Find where the given text appears and provide that cell's center as [x, y] coordinate. 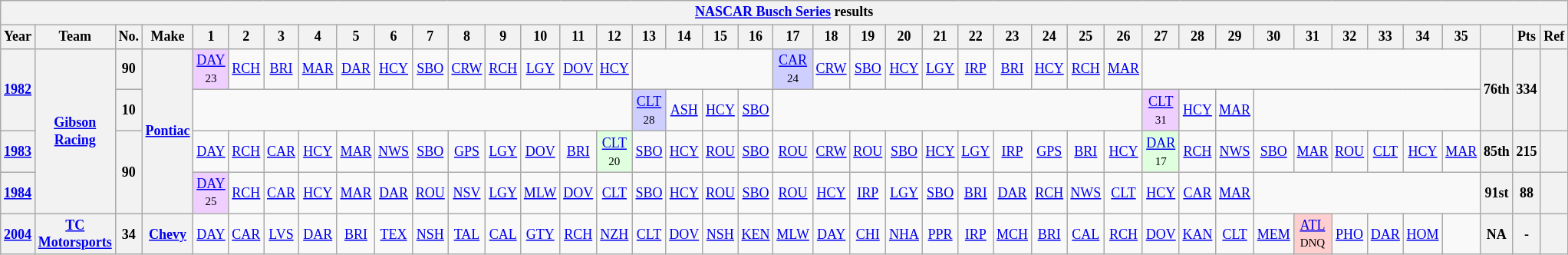
17 [793, 37]
27 [1161, 37]
9 [503, 37]
HOM [1422, 234]
1983 [18, 151]
26 [1124, 37]
CLT28 [649, 111]
30 [1273, 37]
LVS [282, 234]
CLT20 [614, 151]
NHA [904, 234]
Chevy [167, 234]
NA [1497, 234]
Make [167, 37]
13 [649, 37]
6 [394, 37]
18 [832, 37]
15 [721, 37]
29 [1235, 37]
33 [1385, 37]
2004 [18, 234]
215 [1527, 151]
91st [1497, 193]
88 [1527, 193]
TC Motorsports [75, 234]
32 [1350, 37]
ATLDNQ [1313, 234]
85th [1497, 151]
Team [75, 37]
DAY25 [211, 193]
KEN [756, 234]
Pts [1527, 37]
DAY23 [211, 69]
2 [246, 37]
KAN [1197, 234]
NASCAR Busch Series results [784, 12]
PHO [1350, 234]
TEX [394, 234]
334 [1527, 89]
20 [904, 37]
No. [129, 37]
28 [1197, 37]
4 [318, 37]
Pontiac [167, 131]
5 [356, 37]
Gibson Racing [75, 131]
35 [1461, 37]
CAR24 [793, 69]
3 [282, 37]
19 [868, 37]
1984 [18, 193]
Ref [1554, 37]
MEM [1273, 234]
8 [466, 37]
23 [1013, 37]
22 [976, 37]
11 [578, 37]
24 [1049, 37]
1982 [18, 89]
ASH [684, 111]
- [1527, 234]
14 [684, 37]
TAL [466, 234]
31 [1313, 37]
PPR [940, 234]
Year [18, 37]
16 [756, 37]
CLT31 [1161, 111]
7 [430, 37]
GTY [540, 234]
CHI [868, 234]
MCH [1013, 234]
25 [1086, 37]
NZH [614, 234]
1 [211, 37]
DAR17 [1161, 151]
12 [614, 37]
21 [940, 37]
NSV [466, 193]
76th [1497, 89]
